From the cell containing the given text, extract its center point as [x, y] coordinate. 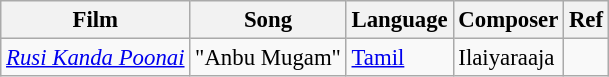
Ilaiyaraaja [508, 58]
Ref [586, 20]
Language [400, 20]
"Anbu Mugam" [268, 58]
Tamil [400, 58]
Composer [508, 20]
Rusi Kanda Poonai [96, 58]
Song [268, 20]
Film [96, 20]
